Determine the [x, y] coordinate at the center of the cell enclosing the given text.  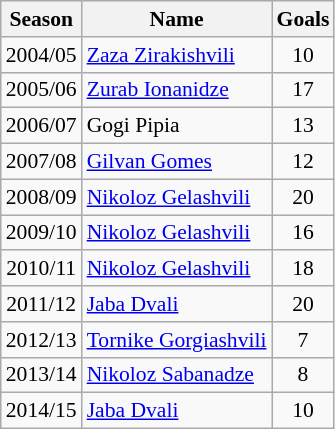
13 [304, 126]
Zurab Ionanidze [177, 90]
2013/14 [42, 375]
12 [304, 162]
2009/10 [42, 233]
17 [304, 90]
Gogi Pipia [177, 126]
Gilvan Gomes [177, 162]
2004/05 [42, 55]
2005/06 [42, 90]
Zaza Zirakishvili [177, 55]
8 [304, 375]
Tornike Gorgiashvili [177, 340]
2010/11 [42, 269]
Goals [304, 19]
7 [304, 340]
16 [304, 233]
2008/09 [42, 197]
Season [42, 19]
2011/12 [42, 304]
Nikoloz Sabanadze [177, 375]
2007/08 [42, 162]
2006/07 [42, 126]
18 [304, 269]
2012/13 [42, 340]
Name [177, 19]
2014/15 [42, 411]
